From the cell containing the given text, extract its center point as (X, Y) coordinate. 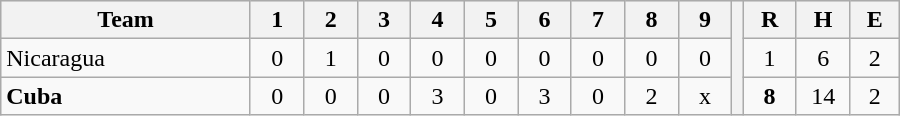
4 (438, 20)
E (874, 20)
Cuba (126, 96)
R (770, 20)
9 (704, 20)
14 (823, 96)
7 (598, 20)
H (823, 20)
Team (126, 20)
Nicaragua (126, 58)
x (704, 96)
5 (490, 20)
